Identify which cell holds the provided text, then report its [x, y] central coordinate. 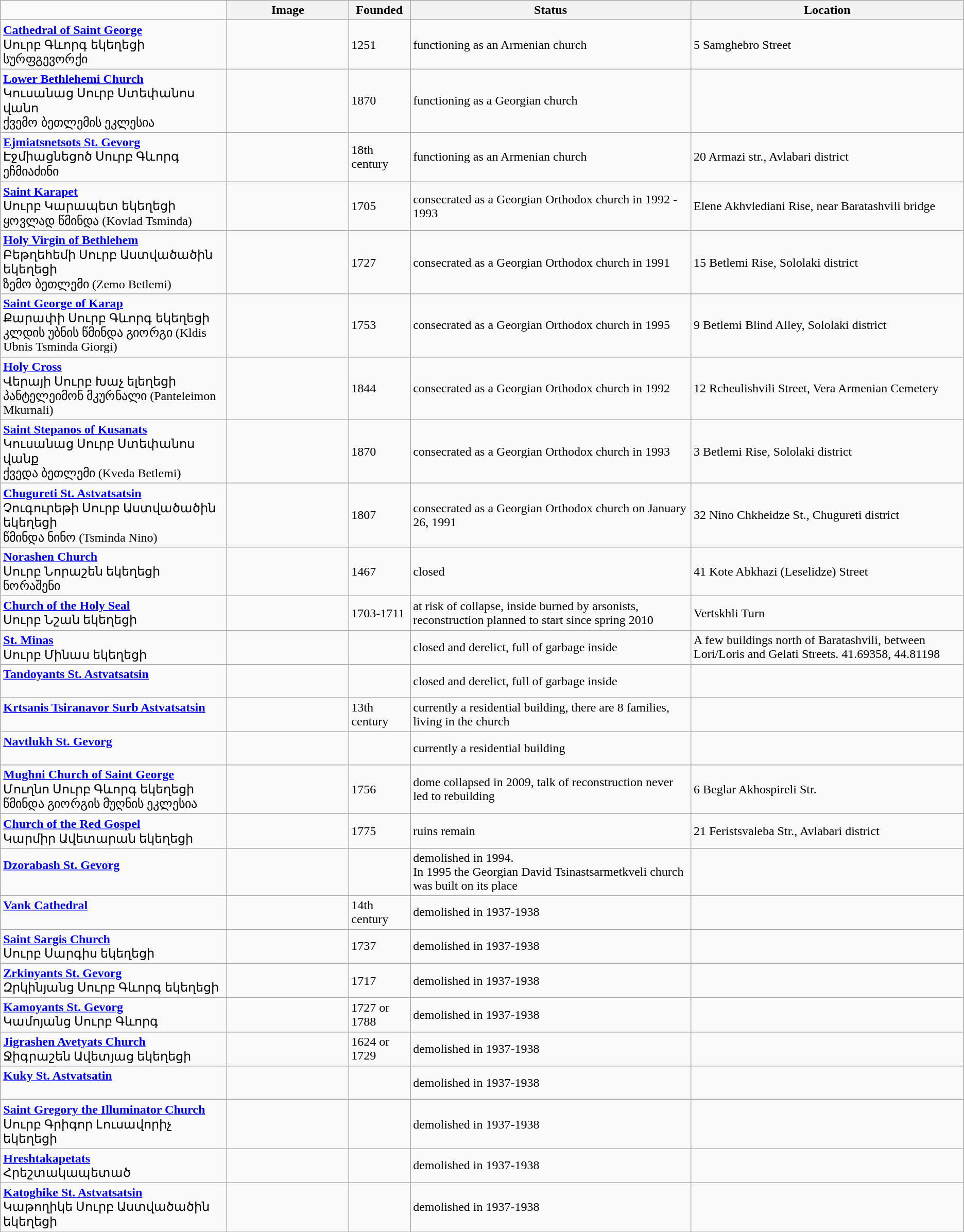
currently a residential building, there are 8 families, living in the church [551, 715]
Kamoyants St. Gevorg Կամոյանց Սուրբ Գևորգ [114, 1015]
3 Betlemi Rise, Sololaki district [827, 452]
at risk of collapse, inside burned by arsonists, reconstruction planned to start since spring 2010 [551, 613]
Holy Cross Վերայի Սուրբ Խաչ ելեղեցիპანტელეიმონ მკურნალი (Panteleimon Mkurnali) [114, 388]
Vank Cathedral [114, 912]
1807 [380, 515]
currently a residential building [551, 749]
Church of the Red Gospel Կարմիր Ավետարան եկեղեցի [114, 831]
ruins remain [551, 831]
closed [551, 571]
5 Samghebro Street [827, 44]
14th century [380, 912]
Saint Sargis Church Սուրբ Սարգիս եկեղեցի [114, 946]
Saint Gregory the Illuminator Church Սուրբ Գրիգոր Լուսավորիչ եկեղեցի [114, 1124]
1737 [380, 946]
13th century [380, 715]
Navtlukh St. Gevorg [114, 749]
Chugureti St. Astvatsatsin Չուգուրեթի Սուրբ Աստվածածին եկեղեցի წმინდა ნინო (Tsminda Nino) [114, 515]
1727 or 1788 [380, 1015]
Mughni Church of Saint GeorgeՄուղնո Սուրբ Գևորգ եկեղեցիწმინდა გიორგის მუღნის ეკლესია [114, 790]
9 Betlemi Blind Alley, Sololaki district [827, 325]
consecrated as a Georgian Orthodox church in 1992 - 1993 [551, 206]
Zrkinyants St. Gevorg Զրկինյանց Սուրբ Գևորգ եկեղեցի [114, 980]
Katoghike St. Astvatsatsin Կաթողիկե Սուրբ Աստվածածին եկեղեցի [114, 1207]
Status [551, 10]
demolished in 1994. In 1995 the Georgian David Tsinastsarmetkveli church was built on its place [551, 872]
Ejmiatsnetsots St. GevorgԷջմիացնեցոծ Սուրբ Գևորգ ეჩმიაძინი [114, 157]
1705 [380, 206]
consecrated as a Georgian Orthodox church in 1991 [551, 263]
12 Rcheulishvili Street, Vera Armenian Cemetery [827, 388]
20 Armazi str., Avlabari district [827, 157]
6 Beglar Akhospireli Str. [827, 790]
A few buildings north of Baratashvili, between Lori/Loris and Gelati Streets. 41.69358, 44.81198 [827, 648]
Krtsanis Tsiranavor Surb Astvatsatsin [114, 715]
Saint Stepanos of Kusanats Կուսանաց Սուրբ Ստեփանոս վանք ქვედა ბეთლემი (Kveda Betlemi) [114, 452]
Saint George of KarapՔարափի Սուրբ Գևորգ եկեղեցիკლდის უბნის წმინდა გიორგი (Kldis Ubnis Tsminda Giorgi) [114, 325]
consecrated as a Georgian Orthodox church in 1993 [551, 452]
1467 [380, 571]
1624 or 1729 [380, 1049]
Elene Akhvlediani Rise, near Baratashvili bridge [827, 206]
Location [827, 10]
dome collapsed in 2009, talk of reconstruction never led to rebuilding [551, 790]
Holy Virgin of BethlehemԲեթղեհեմի Սուրբ Աստվածածին եկեղեցիზემო ბეთლემი (Zemo Betlemi) [114, 263]
1756 [380, 790]
21 Feristsvaleba Str., Avlabari district [827, 831]
Image [288, 10]
St. MinasՍուրբ Մինաս եկեղեցի [114, 648]
Norashen Church Սուրբ Նորաշեն եկեղեցի ნორაშენი [114, 571]
1844 [380, 388]
18th century [380, 157]
1703-1711 [380, 613]
consecrated as a Georgian Orthodox church in 1992 [551, 388]
Tandoyants St. Astvatsatsin [114, 682]
Founded [380, 10]
15 Betlemi Rise, Sololaki district [827, 263]
consecrated as a Georgian Orthodox church on January 26, 1991 [551, 515]
1717 [380, 980]
Vertskhli Turn [827, 613]
Cathedral of Saint George Սուրբ Գևորգ եկեղեցի სურფგევორქი [114, 44]
consecrated as a Georgian Orthodox church in 1995 [551, 325]
Dzorabash St. Gevorg [114, 872]
Lower Bethlehemi Church Կուսանաց Սուրբ Ստեփանոս վանո ქვემო ბეთლემის ეკლესია [114, 101]
Church of the Holy Seal Սուրբ Նշան եկեղեցի [114, 613]
functioning as a Georgian church [551, 101]
41 Kote Abkhazi (Leselidze) Street [827, 571]
1775 [380, 831]
Kuky St. Astvatsatin [114, 1083]
Jigrashen Avetyats Church Ջիգրաշեն Ավետյաց եկեղեցի [114, 1049]
Hreshtakapetats Հրեշտակապետած [114, 1166]
1753 [380, 325]
Saint Karapet Սուրբ Կարապետ եկեղեցի ყოვლად წმინდა (Kovlad Tsminda) [114, 206]
1251 [380, 44]
32 Nino Chkheidze St., Chugureti district [827, 515]
1727 [380, 263]
